Search for the cell housing the specified text and yield its (X, Y) center coordinate. 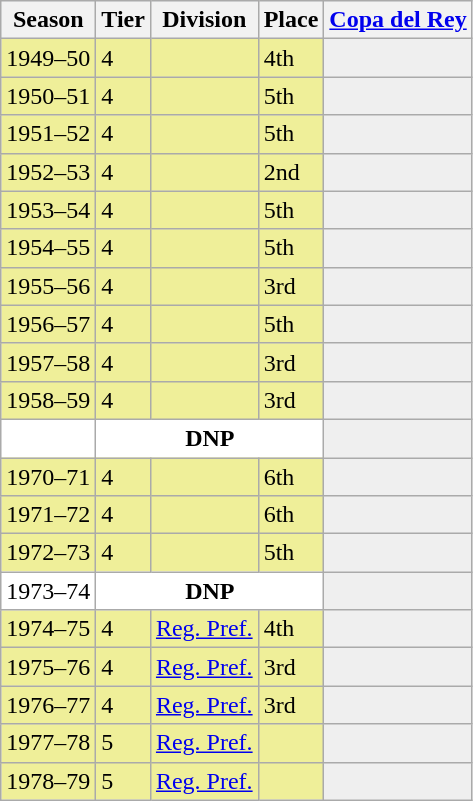
Season (48, 20)
1976–77 (48, 705)
1973–74 (48, 591)
1958–59 (48, 400)
1957–58 (48, 362)
1954–55 (48, 248)
1975–76 (48, 667)
Division (204, 20)
1977–78 (48, 743)
1950–51 (48, 96)
1952–53 (48, 172)
2nd (291, 172)
1974–75 (48, 629)
1971–72 (48, 515)
Tier (124, 20)
1970–71 (48, 477)
Place (291, 20)
1949–50 (48, 58)
1955–56 (48, 286)
1953–54 (48, 210)
1951–52 (48, 134)
Copa del Rey (398, 20)
1972–73 (48, 553)
1978–79 (48, 781)
1956–57 (48, 324)
